Determine the [x, y] coordinate at the center of the cell enclosing the given text.  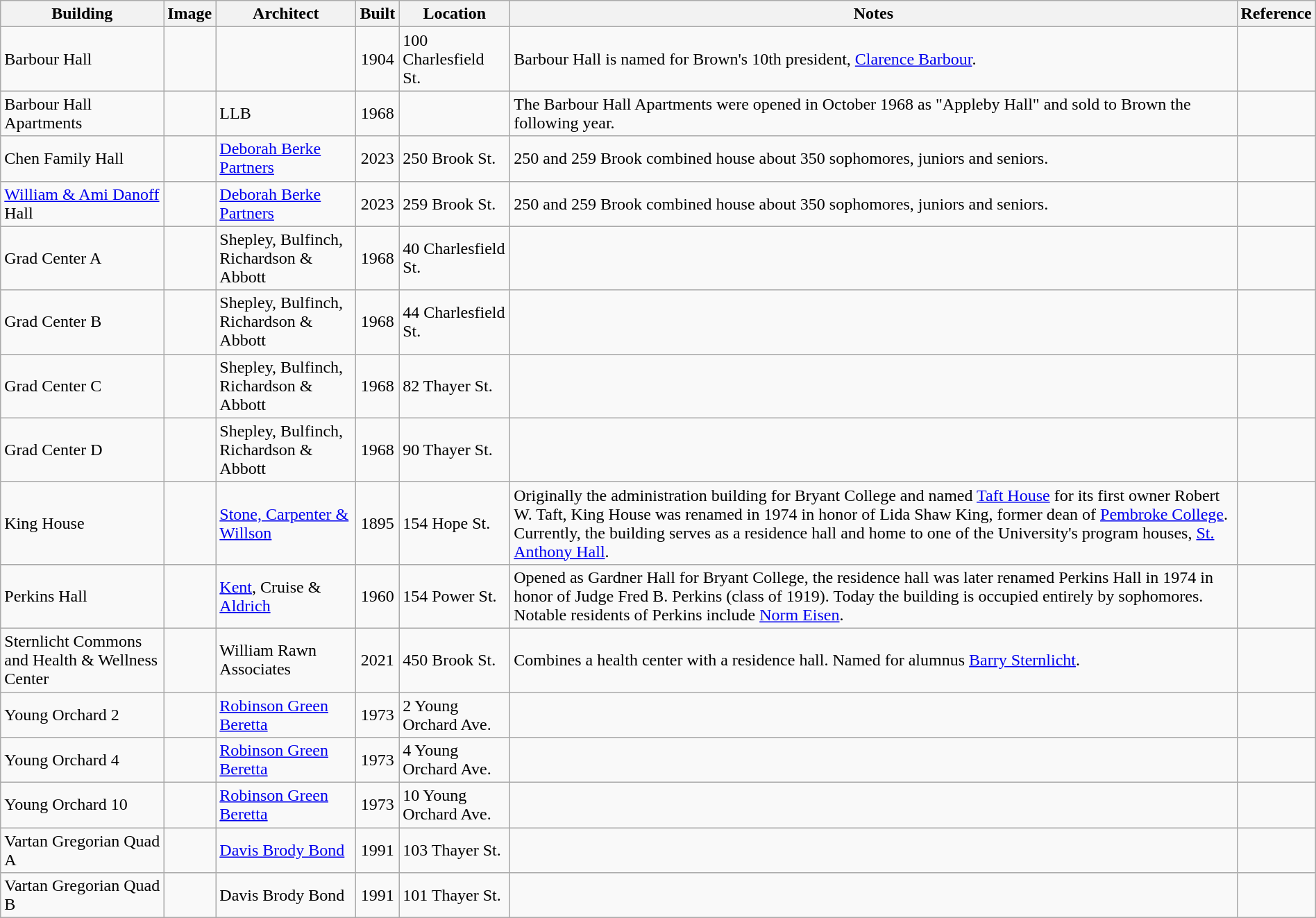
2021 [378, 660]
154 Hope St. [455, 523]
Image [190, 14]
Chen Family Hall [82, 158]
Barbour Hall Apartments [82, 114]
103 Thayer St. [455, 851]
Vartan Gregorian Quad A [82, 851]
250 Brook St. [455, 158]
Young Orchard 2 [82, 715]
1960 [378, 596]
LLB [286, 114]
Grad Center A [82, 258]
Building [82, 14]
259 Brook St. [455, 204]
Reference [1276, 14]
100 Charlesfield St. [455, 59]
10 Young Orchard Ave. [455, 805]
40 Charlesfield St. [455, 258]
101 Thayer St. [455, 895]
Grad Center D [82, 450]
William Rawn Associates [286, 660]
King House [82, 523]
82 Thayer St. [455, 386]
Young Orchard 4 [82, 760]
Kent, Cruise & Aldrich [286, 596]
Perkins Hall [82, 596]
44 Charlesfield St. [455, 322]
90 Thayer St. [455, 450]
Notes [873, 14]
Built [378, 14]
154 Power St. [455, 596]
Vartan Gregorian Quad B [82, 895]
1895 [378, 523]
Stone, Carpenter & Willson [286, 523]
Grad Center B [82, 322]
1904 [378, 59]
2 Young Orchard Ave. [455, 715]
Combines a health center with a residence hall. Named for alumnus Barry Sternlicht. [873, 660]
William & Ami Danoff Hall [82, 204]
Location [455, 14]
Barbour Hall is named for Brown's 10th president, Clarence Barbour. [873, 59]
4 Young Orchard Ave. [455, 760]
Young Orchard 10 [82, 805]
Barbour Hall [82, 59]
450 Brook St. [455, 660]
The Barbour Hall Apartments were opened in October 1968 as "Appleby Hall" and sold to Brown the following year. [873, 114]
Sternlicht Commons and Health & Wellness Center [82, 660]
Architect [286, 14]
Grad Center C [82, 386]
